Scan for the cell matching the given text and deliver its [X, Y] coordinate at center. 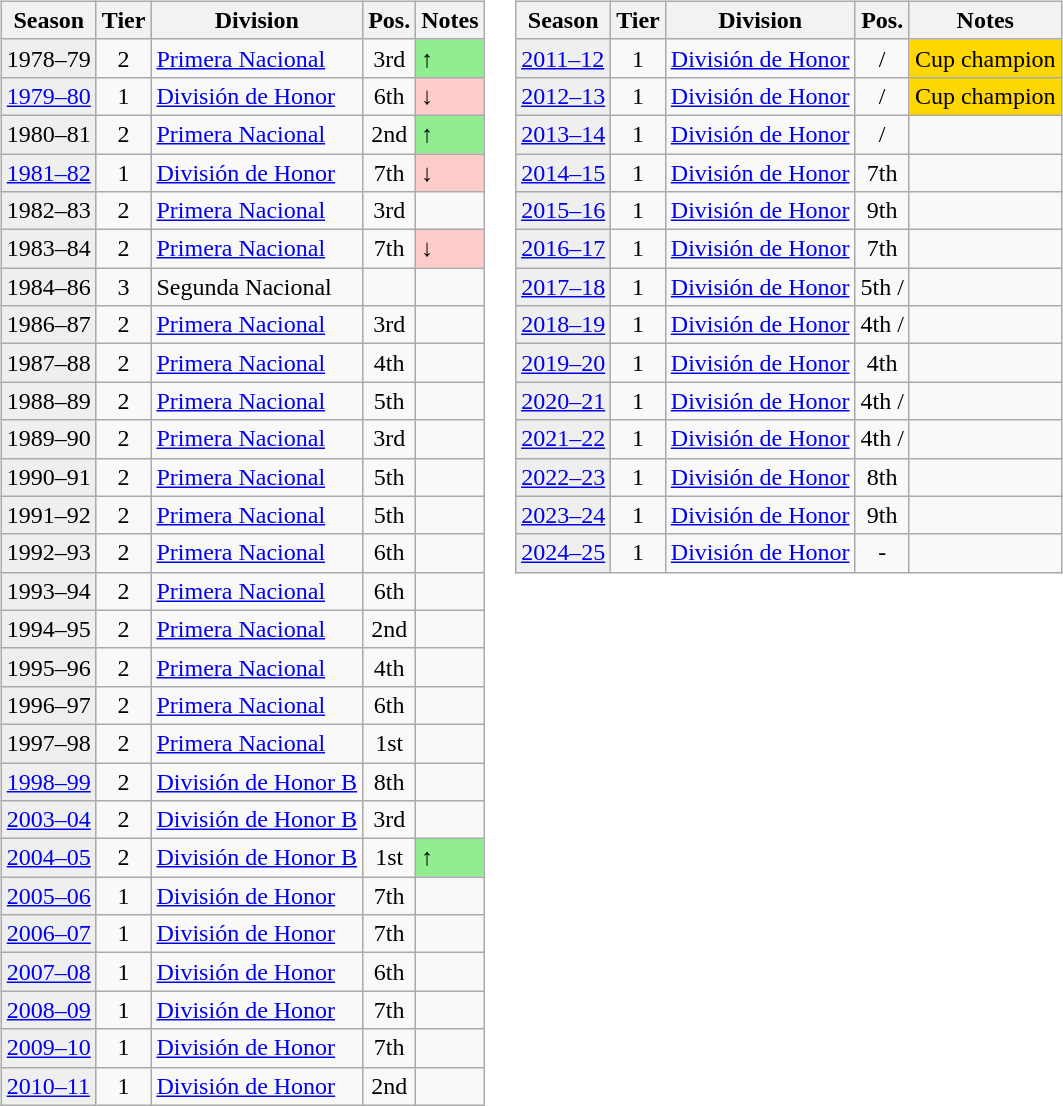
1980–81 [48, 134]
1991–92 [48, 515]
1990–91 [48, 477]
1983–84 [48, 249]
1986–87 [48, 325]
- [882, 553]
2018–19 [564, 325]
1989–90 [48, 439]
1981–82 [48, 173]
2023–24 [564, 515]
2003–04 [48, 820]
2011–12 [564, 58]
5th / [882, 287]
1984–86 [48, 287]
2019–20 [564, 363]
1998–99 [48, 781]
3 [124, 287]
2024–25 [564, 553]
Segunda Nacional [257, 287]
2016–17 [564, 249]
1996–97 [48, 705]
2015–16 [564, 211]
2005–06 [48, 896]
2009–10 [48, 1048]
2010–11 [48, 1086]
2017–18 [564, 287]
1987–88 [48, 363]
1988–89 [48, 401]
1992–93 [48, 553]
1997–98 [48, 743]
1978–79 [48, 58]
1994–95 [48, 629]
2021–22 [564, 439]
1993–94 [48, 591]
2020–21 [564, 401]
2013–14 [564, 134]
2007–08 [48, 972]
2012–13 [564, 96]
2008–09 [48, 1010]
2006–07 [48, 934]
1982–83 [48, 211]
1979–80 [48, 96]
2014–15 [564, 173]
1995–96 [48, 667]
2004–05 [48, 858]
2022–23 [564, 477]
